Search for the cell housing the specified text and yield its (x, y) center coordinate. 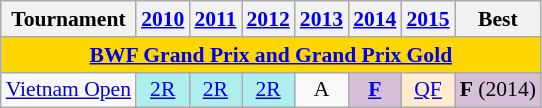
2011 (215, 19)
Vietnam Open (68, 90)
BWF Grand Prix and Grand Prix Gold (271, 55)
2014 (374, 19)
Tournament (68, 19)
A (322, 90)
Best (498, 19)
2010 (162, 19)
2013 (322, 19)
F (374, 90)
F (2014) (498, 90)
QF (428, 90)
2015 (428, 19)
2012 (268, 19)
